Output the (X, Y) coordinate of the center of the cell containing the given text.  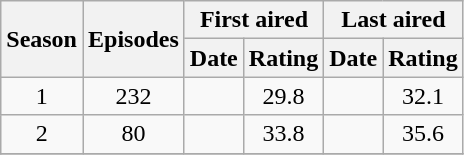
33.8 (283, 134)
First aired (254, 20)
232 (133, 96)
Last aired (394, 20)
Season (42, 39)
2 (42, 134)
32.1 (423, 96)
35.6 (423, 134)
80 (133, 134)
29.8 (283, 96)
1 (42, 96)
Episodes (133, 39)
